Return [x, y] of the center of cell containing provided text 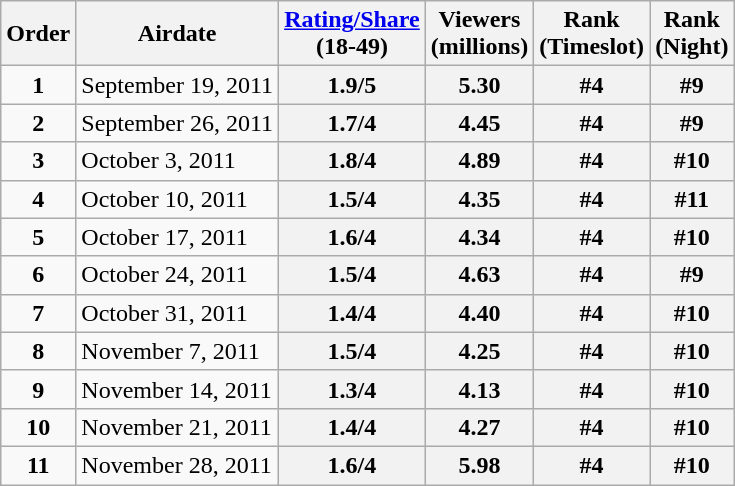
4.40 [479, 313]
4.45 [479, 123]
1.3/4 [352, 389]
October 17, 2011 [178, 237]
1.9/5 [352, 85]
October 10, 2011 [178, 199]
4.27 [479, 427]
September 26, 2011 [178, 123]
4.25 [479, 351]
Rank(Night) [692, 34]
October 3, 2011 [178, 161]
September 19, 2011 [178, 85]
Viewers(millions) [479, 34]
#11 [692, 199]
7 [38, 313]
4 [38, 199]
November 28, 2011 [178, 465]
November 7, 2011 [178, 351]
Rating/Share(18-49) [352, 34]
2 [38, 123]
6 [38, 275]
3 [38, 161]
November 14, 2011 [178, 389]
October 31, 2011 [178, 313]
10 [38, 427]
October 24, 2011 [178, 275]
1.7/4 [352, 123]
Airdate [178, 34]
November 21, 2011 [178, 427]
4.63 [479, 275]
5.98 [479, 465]
1 [38, 85]
11 [38, 465]
Rank(Timeslot) [592, 34]
5 [38, 237]
4.89 [479, 161]
5.30 [479, 85]
1.8/4 [352, 161]
4.34 [479, 237]
8 [38, 351]
Order [38, 34]
9 [38, 389]
4.35 [479, 199]
4.13 [479, 389]
